Detect which cell encompasses the target text, then output its (x, y) center coordinate. 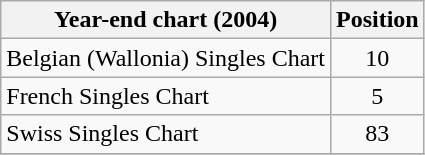
83 (377, 134)
Year-end chart (2004) (166, 20)
Position (377, 20)
5 (377, 96)
Swiss Singles Chart (166, 134)
Belgian (Wallonia) Singles Chart (166, 58)
10 (377, 58)
French Singles Chart (166, 96)
